Return [x, y] of the center of cell containing provided text 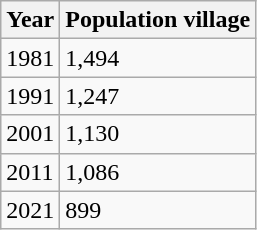
2011 [30, 172]
Population village [158, 20]
1,086 [158, 172]
2001 [30, 134]
1981 [30, 58]
Year [30, 20]
1991 [30, 96]
2021 [30, 210]
1,494 [158, 58]
1,130 [158, 134]
1,247 [158, 96]
899 [158, 210]
